From the cell containing the given text, extract its center point as (x, y) coordinate. 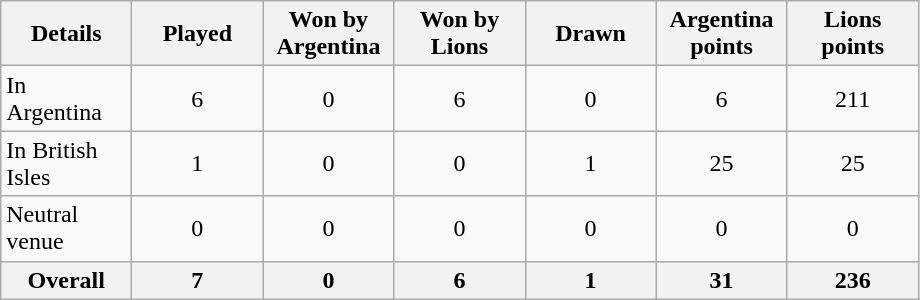
Neutral venue (66, 228)
211 (852, 98)
31 (722, 280)
Drawn (590, 34)
Played (198, 34)
Won byArgentina (328, 34)
Details (66, 34)
236 (852, 280)
7 (198, 280)
Won byLions (460, 34)
In Argentina (66, 98)
In British Isles (66, 164)
Overall (66, 280)
Lions points (852, 34)
Argentina points (722, 34)
